Identify which cell holds the provided text, then report its [x, y] central coordinate. 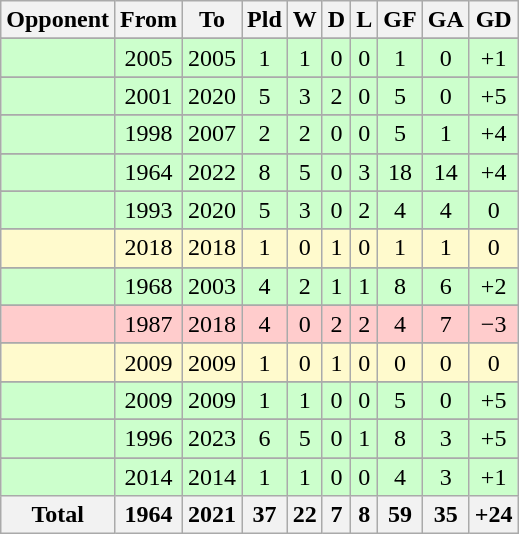
1993 [149, 210]
W [304, 20]
2022 [212, 172]
59 [400, 515]
35 [446, 515]
GA [446, 20]
GD [494, 20]
Opponent [58, 20]
14 [446, 172]
−3 [494, 324]
2023 [212, 438]
Total [58, 515]
+24 [494, 515]
From [149, 20]
2001 [149, 96]
2021 [212, 515]
+2 [494, 286]
22 [304, 515]
1968 [149, 286]
L [364, 20]
1998 [149, 134]
2003 [212, 286]
D [336, 20]
Pld [265, 20]
GF [400, 20]
18 [400, 172]
1996 [149, 438]
2007 [212, 134]
1987 [149, 324]
37 [265, 515]
To [212, 20]
